Output the [x, y] coordinate of the center of the cell containing the given text.  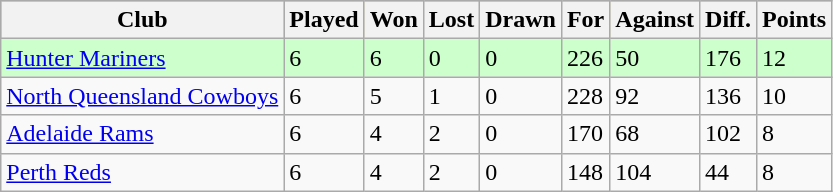
12 [794, 58]
50 [655, 58]
Against [655, 20]
Won [394, 20]
Played [324, 20]
Hunter Mariners [142, 58]
170 [585, 134]
226 [585, 58]
10 [794, 96]
Adelaide Rams [142, 134]
Lost [451, 20]
104 [655, 172]
148 [585, 172]
Perth Reds [142, 172]
102 [728, 134]
1 [451, 96]
68 [655, 134]
Club [142, 20]
136 [728, 96]
Diff. [728, 20]
228 [585, 96]
For [585, 20]
176 [728, 58]
Drawn [521, 20]
North Queensland Cowboys [142, 96]
92 [655, 96]
5 [394, 96]
Points [794, 20]
44 [728, 172]
